Extract the (x, y) coordinate from the center of the cell holding the provided text.  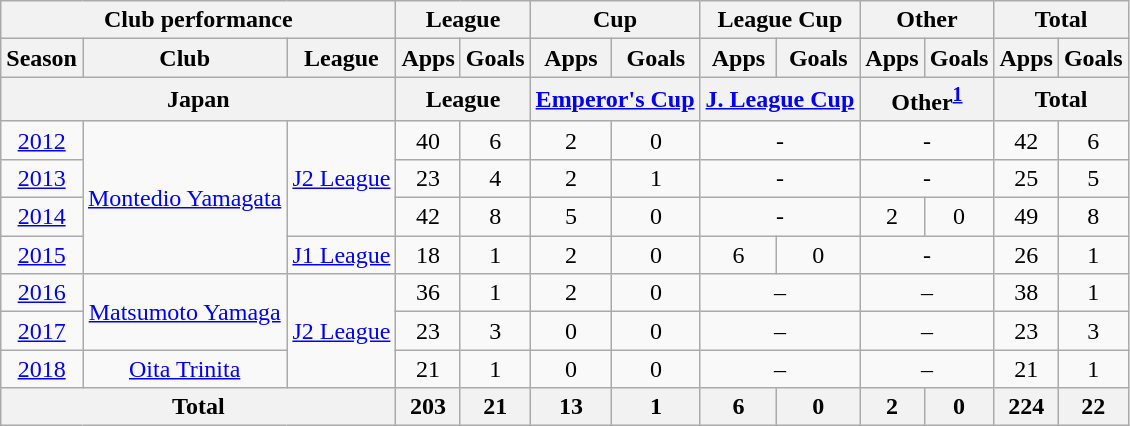
2016 (42, 293)
Other1 (927, 100)
J1 League (342, 255)
Other (927, 20)
18 (428, 255)
203 (428, 407)
Season (42, 58)
13 (571, 407)
Club (184, 58)
J. League Cup (780, 100)
League Cup (780, 20)
2017 (42, 331)
2013 (42, 178)
Japan (198, 100)
2014 (42, 217)
Matsumoto Yamaga (184, 312)
38 (1026, 293)
Emperor's Cup (615, 100)
26 (1026, 255)
2018 (42, 369)
25 (1026, 178)
4 (495, 178)
22 (1093, 407)
2015 (42, 255)
Oita Trinita (184, 369)
Club performance (198, 20)
Cup (615, 20)
49 (1026, 217)
224 (1026, 407)
Montedio Yamagata (184, 197)
40 (428, 140)
36 (428, 293)
2012 (42, 140)
